Output the (X, Y) coordinate of the center of the cell containing the given text.  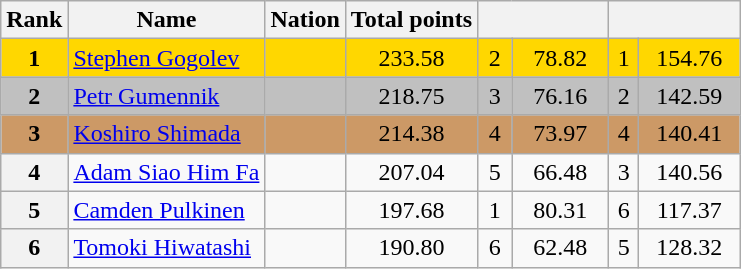
Adam Siao Him Fa (166, 172)
80.31 (560, 210)
140.41 (690, 134)
62.48 (560, 248)
214.38 (411, 134)
Name (166, 20)
Camden Pulkinen (166, 210)
66.48 (560, 172)
142.59 (690, 96)
140.56 (690, 172)
Tomoki Hiwatashi (166, 248)
218.75 (411, 96)
Nation (305, 20)
207.04 (411, 172)
78.82 (560, 58)
117.37 (690, 210)
76.16 (560, 96)
233.58 (411, 58)
190.80 (411, 248)
154.76 (690, 58)
73.97 (560, 134)
Rank (34, 20)
Koshiro Shimada (166, 134)
Stephen Gogolev (166, 58)
128.32 (690, 248)
Total points (411, 20)
197.68 (411, 210)
Petr Gumennik (166, 96)
